Extract the [x, y] coordinate from the center of the cell holding the provided text.  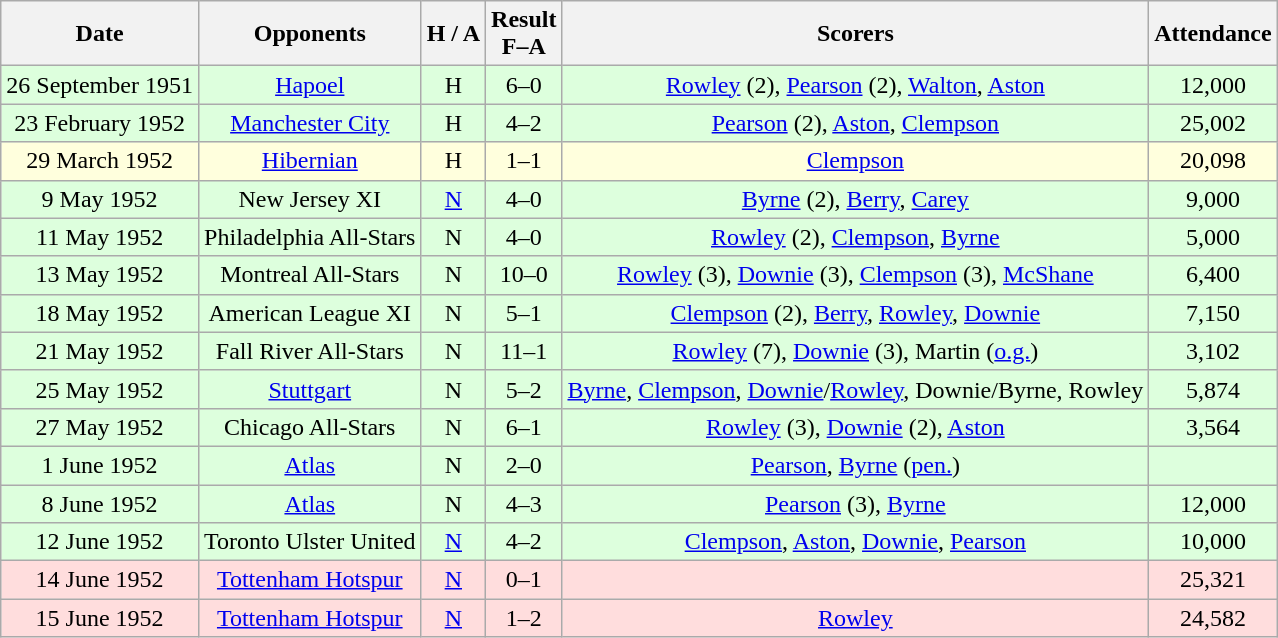
Attendance [1213, 34]
10,000 [1213, 542]
5,874 [1213, 389]
Hapoel [310, 85]
Pearson, Byrne (pen.) [856, 465]
5,000 [1213, 237]
5–2 [524, 389]
6–0 [524, 85]
0–1 [524, 580]
Rowley (2), Clempson, Byrne [856, 237]
11 May 1952 [100, 237]
3,102 [1213, 351]
20,098 [1213, 161]
American League XI [310, 313]
7,150 [1213, 313]
21 May 1952 [100, 351]
Scorers [856, 34]
Rowley (3), Downie (2), Aston [856, 427]
Opponents [310, 34]
2–0 [524, 465]
Fall River All-Stars [310, 351]
12 June 1952 [100, 542]
Rowley (7), Downie (3), Martin (o.g.) [856, 351]
11–1 [524, 351]
23 February 1952 [100, 123]
Chicago All-Stars [310, 427]
13 May 1952 [100, 275]
9 May 1952 [100, 199]
Clempson [856, 161]
9,000 [1213, 199]
18 May 1952 [100, 313]
26 September 1951 [100, 85]
Rowley [856, 618]
Philadelphia All-Stars [310, 237]
1–2 [524, 618]
Byrne, Clempson, Downie/Rowley, Downie/Byrne, Rowley [856, 389]
Rowley (2), Pearson (2), Walton, Aston [856, 85]
6–1 [524, 427]
4–3 [524, 503]
3,564 [1213, 427]
H / A [453, 34]
25,002 [1213, 123]
Date [100, 34]
10–0 [524, 275]
15 June 1952 [100, 618]
Pearson (2), Aston, Clempson [856, 123]
1–1 [524, 161]
Pearson (3), Byrne [856, 503]
29 March 1952 [100, 161]
Toronto Ulster United [310, 542]
6,400 [1213, 275]
27 May 1952 [100, 427]
25,321 [1213, 580]
Byrne (2), Berry, Carey [856, 199]
ResultF–A [524, 34]
Rowley (3), Downie (3), Clempson (3), McShane [856, 275]
New Jersey XI [310, 199]
Hibernian [310, 161]
8 June 1952 [100, 503]
Montreal All-Stars [310, 275]
14 June 1952 [100, 580]
Stuttgart [310, 389]
Manchester City [310, 123]
Clempson, Aston, Downie, Pearson [856, 542]
1 June 1952 [100, 465]
25 May 1952 [100, 389]
5–1 [524, 313]
24,582 [1213, 618]
Clempson (2), Berry, Rowley, Downie [856, 313]
